Find where the given text appears and provide that cell's center as (X, Y) coordinate. 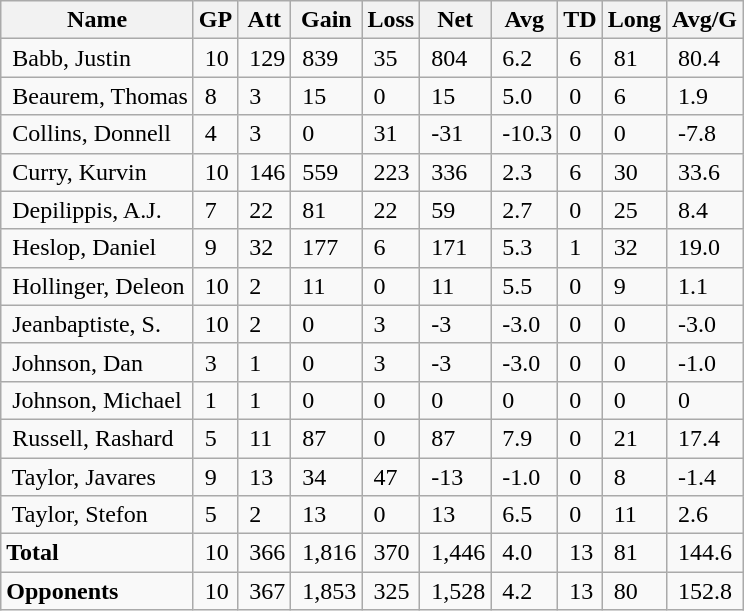
1.1 (705, 286)
Avg/G (705, 20)
2.6 (705, 515)
559 (326, 172)
1,528 (456, 591)
31 (391, 134)
Name (98, 20)
Taylor, Javares (98, 477)
177 (326, 248)
80.4 (705, 58)
1,853 (326, 591)
Beaurem, Thomas (98, 96)
-31 (456, 134)
33.6 (705, 172)
7.9 (524, 438)
144.6 (705, 553)
Russell, Rashard (98, 438)
336 (456, 172)
59 (456, 210)
5.0 (524, 96)
1.9 (705, 96)
4.2 (524, 591)
21 (634, 438)
25 (634, 210)
17.4 (705, 438)
Gain (326, 20)
223 (391, 172)
Depilippis, A.J. (98, 210)
-7.8 (705, 134)
1,446 (456, 553)
8.4 (705, 210)
2.3 (524, 172)
370 (391, 553)
1,816 (326, 553)
367 (264, 591)
Johnson, Dan (98, 362)
6.2 (524, 58)
19.0 (705, 248)
Jeanbaptiste, S. (98, 324)
5.5 (524, 286)
366 (264, 553)
-13 (456, 477)
6.5 (524, 515)
804 (456, 58)
Heslop, Daniel (98, 248)
34 (326, 477)
Net (456, 20)
Att (264, 20)
TD (580, 20)
Johnson, Michael (98, 400)
325 (391, 591)
839 (326, 58)
GP (215, 20)
152.8 (705, 591)
Collins, Donnell (98, 134)
80 (634, 591)
129 (264, 58)
Babb, Justin (98, 58)
5.3 (524, 248)
7 (215, 210)
Avg (524, 20)
4.0 (524, 553)
47 (391, 477)
146 (264, 172)
Opponents (98, 591)
Total (98, 553)
Taylor, Stefon (98, 515)
35 (391, 58)
2.7 (524, 210)
Hollinger, Deleon (98, 286)
4 (215, 134)
171 (456, 248)
Long (634, 20)
-10.3 (524, 134)
-1.4 (705, 477)
Loss (391, 20)
Curry, Kurvin (98, 172)
30 (634, 172)
